Determine the [x, y] coordinate at the center of the cell enclosing the given text.  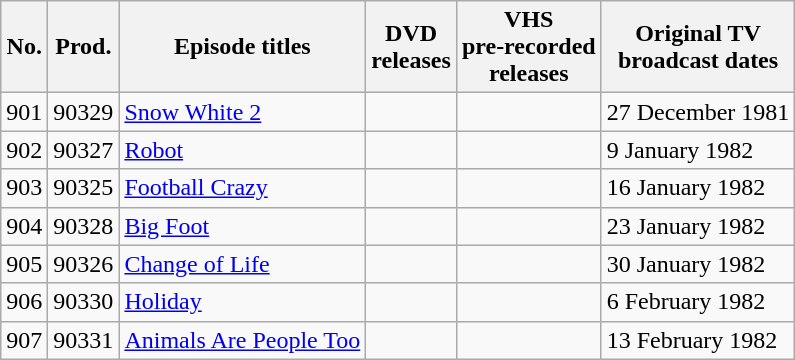
90329 [84, 112]
Animals Are People Too [242, 340]
23 January 1982 [698, 226]
902 [24, 150]
No. [24, 47]
Big Foot [242, 226]
13 February 1982 [698, 340]
Holiday [242, 302]
905 [24, 264]
906 [24, 302]
90330 [84, 302]
6 February 1982 [698, 302]
VHS pre-recorded releases [528, 47]
90326 [84, 264]
Change of Life [242, 264]
Robot [242, 150]
904 [24, 226]
90331 [84, 340]
30 January 1982 [698, 264]
903 [24, 188]
Snow White 2 [242, 112]
DVD releases [412, 47]
907 [24, 340]
90328 [84, 226]
90327 [84, 150]
Original TV broadcast dates [698, 47]
27 December 1981 [698, 112]
901 [24, 112]
Prod. [84, 47]
Episode titles [242, 47]
Football Crazy [242, 188]
90325 [84, 188]
16 January 1982 [698, 188]
9 January 1982 [698, 150]
